Capture the cell that displays the provided text and extract its (x, y) central coordinate. 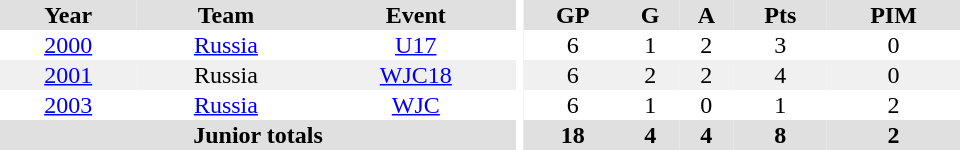
Pts (781, 15)
18 (572, 135)
U17 (416, 45)
2001 (68, 75)
Team (226, 15)
WJC (416, 105)
WJC18 (416, 75)
G (650, 15)
PIM (894, 15)
Junior totals (258, 135)
Event (416, 15)
GP (572, 15)
2003 (68, 105)
8 (781, 135)
2000 (68, 45)
A (706, 15)
3 (781, 45)
Year (68, 15)
